Find where the given text appears and provide that cell's center as (X, Y) coordinate. 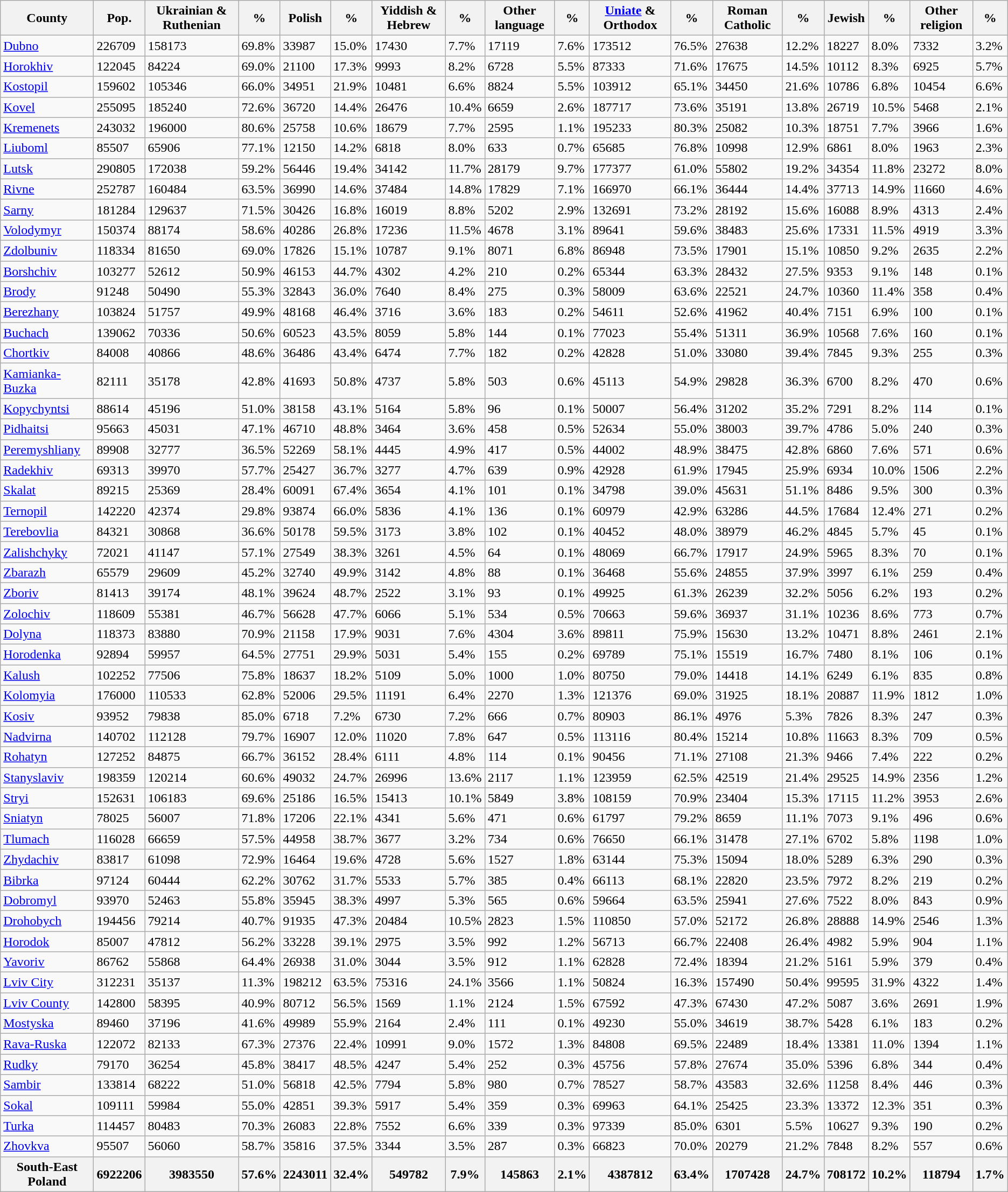
61098 (192, 859)
3.3% (990, 230)
59664 (630, 900)
1506 (941, 470)
26476 (409, 107)
93970 (120, 900)
10786 (846, 87)
35191 (747, 107)
60979 (630, 511)
65685 (630, 148)
70 (941, 552)
56007 (192, 818)
2823 (520, 921)
42928 (630, 470)
72.6% (260, 107)
21.4% (803, 777)
3261 (409, 552)
56628 (305, 613)
36.0% (351, 292)
30868 (192, 531)
Bibrka (47, 880)
339 (520, 1126)
29828 (747, 381)
84008 (120, 353)
27.6% (803, 900)
17236 (409, 230)
50824 (630, 983)
39.0% (691, 490)
79.2% (691, 818)
6.9% (890, 312)
7848 (846, 1146)
1569 (409, 1003)
127252 (120, 757)
557 (941, 1146)
18.2% (351, 675)
45756 (630, 1064)
50007 (630, 409)
14.8% (465, 189)
835 (941, 675)
92894 (120, 655)
45113 (630, 381)
26719 (846, 107)
75.3% (691, 859)
190 (941, 1126)
22.8% (351, 1126)
385 (520, 880)
80750 (630, 675)
59.5% (351, 531)
37484 (409, 189)
9353 (846, 271)
27108 (747, 757)
10.0% (890, 470)
46.7% (260, 613)
South-East Poland (47, 1174)
102252 (120, 675)
647 (520, 737)
48168 (305, 312)
49925 (630, 593)
20279 (747, 1146)
11663 (846, 737)
58.1% (351, 450)
22820 (747, 880)
312231 (120, 983)
5087 (846, 1003)
Lviv City (47, 983)
52463 (192, 900)
50.9% (260, 271)
48.5% (351, 1064)
46710 (305, 429)
12.3% (890, 1105)
41693 (305, 381)
181284 (120, 209)
11.9% (890, 696)
40.4% (803, 312)
666 (520, 716)
43.5% (351, 333)
Rohatyn (47, 757)
Kolomyia (47, 696)
3997 (846, 572)
15094 (747, 859)
4322 (941, 983)
6702 (846, 839)
5289 (846, 859)
24855 (747, 572)
1.9% (990, 1003)
22408 (747, 942)
44002 (630, 450)
5428 (846, 1023)
51757 (192, 312)
300 (941, 490)
25758 (305, 128)
42828 (630, 353)
4387812 (630, 1174)
25186 (305, 798)
6728 (520, 66)
77023 (630, 333)
5533 (409, 880)
31.7% (351, 880)
Jewish (846, 18)
84808 (630, 1044)
118609 (120, 613)
Rivne (47, 189)
275 (520, 292)
46.4% (351, 312)
10481 (409, 87)
3966 (941, 128)
39.4% (803, 353)
36990 (305, 189)
14.6% (351, 189)
160484 (192, 189)
79.0% (691, 675)
Berezhany (47, 312)
86.1% (691, 716)
32.4% (351, 1174)
633 (520, 148)
5109 (409, 675)
78025 (120, 818)
37196 (192, 1023)
20887 (846, 696)
11.8% (890, 169)
29.5% (351, 696)
13.8% (803, 107)
14.2% (351, 148)
40866 (192, 353)
61.9% (691, 470)
Tlumach (47, 839)
118334 (120, 250)
5965 (846, 552)
56.2% (260, 942)
25425 (747, 1105)
36.9% (803, 333)
18227 (846, 46)
21.6% (803, 87)
48.6% (260, 353)
17331 (846, 230)
28179 (520, 169)
20484 (409, 921)
12.4% (890, 511)
503 (520, 381)
5202 (520, 209)
44.7% (351, 271)
89908 (120, 450)
Sambir (47, 1085)
Turka (47, 1126)
198359 (120, 777)
Stryi (47, 798)
105346 (192, 87)
16.3% (691, 983)
90456 (630, 757)
61797 (630, 818)
6861 (846, 148)
9.0% (465, 1044)
84224 (192, 66)
29525 (846, 777)
15630 (747, 634)
1707428 (747, 1174)
4678 (520, 230)
66823 (630, 1146)
47.7% (351, 613)
Horodok (47, 942)
27638 (747, 46)
34619 (747, 1023)
Kovel (47, 107)
4845 (846, 531)
66659 (192, 839)
37713 (846, 189)
Yiddish & Hebrew (409, 18)
23.3% (803, 1105)
42.5% (351, 1085)
52.6% (691, 312)
1.7% (990, 1174)
140702 (120, 737)
103912 (630, 87)
4.7% (465, 470)
534 (520, 613)
150374 (120, 230)
Lviv County (47, 1003)
21158 (305, 634)
34798 (630, 490)
2243011 (305, 1174)
28192 (747, 209)
73.2% (691, 209)
16.7% (803, 655)
54.9% (691, 381)
9993 (409, 66)
10.6% (351, 128)
85007 (120, 942)
45.2% (260, 572)
3344 (409, 1146)
81650 (192, 250)
195233 (630, 128)
28888 (846, 921)
83817 (120, 859)
15519 (747, 655)
33987 (305, 46)
68.1% (691, 880)
145863 (520, 1174)
4.2% (465, 271)
62828 (630, 962)
83880 (192, 634)
56713 (630, 942)
59957 (192, 655)
75.8% (260, 675)
25082 (747, 128)
Radekhiv (47, 470)
33080 (747, 353)
18.4% (803, 1044)
67.3% (260, 1044)
8486 (846, 490)
57.6% (260, 1174)
3464 (409, 429)
84875 (192, 757)
46.2% (803, 531)
97124 (120, 880)
773 (941, 613)
114457 (120, 1126)
25941 (747, 900)
7151 (846, 312)
639 (520, 470)
91248 (120, 292)
24.1% (465, 983)
Skalat (47, 490)
36468 (630, 572)
1.4% (990, 983)
36254 (192, 1064)
41962 (747, 312)
48.7% (351, 593)
50.4% (803, 983)
1963 (941, 148)
6718 (305, 716)
Mostyska (47, 1023)
159602 (120, 87)
103824 (120, 312)
3566 (520, 983)
56.5% (351, 1003)
Lutsk (47, 169)
80.4% (691, 737)
Horokhiv (47, 66)
70.3% (260, 1126)
Borshchiv (47, 271)
82133 (192, 1044)
11258 (846, 1085)
Roman Catholic (747, 18)
88174 (192, 230)
112128 (192, 737)
166970 (630, 189)
10.1% (465, 798)
5031 (409, 655)
79838 (192, 716)
194456 (120, 921)
55868 (192, 962)
80.3% (691, 128)
196000 (192, 128)
1572 (520, 1044)
252 (520, 1064)
110850 (630, 921)
57.5% (260, 839)
31.1% (803, 613)
4302 (409, 271)
7826 (846, 716)
25.6% (803, 230)
6111 (409, 757)
39624 (305, 593)
101 (520, 490)
5849 (520, 798)
51.1% (803, 490)
77.1% (260, 148)
Stanyslaviv (47, 777)
565 (520, 900)
70.0% (691, 1146)
139062 (120, 333)
45 (941, 531)
32.2% (803, 593)
980 (520, 1085)
7552 (409, 1126)
47.1% (260, 429)
2.9% (572, 209)
103277 (120, 271)
4247 (409, 1064)
50.6% (260, 333)
36937 (747, 613)
72.9% (260, 859)
290805 (120, 169)
36720 (305, 107)
73.6% (691, 107)
160 (941, 333)
77506 (192, 675)
116028 (120, 839)
6818 (409, 148)
52172 (747, 921)
22.1% (351, 818)
17.9% (351, 634)
7.8% (465, 737)
6301 (747, 1126)
172038 (192, 169)
26938 (305, 962)
44958 (305, 839)
8659 (747, 818)
10568 (846, 333)
344 (941, 1064)
10998 (747, 148)
6474 (409, 353)
63.3% (691, 271)
47812 (192, 942)
Ukrainian & Ruthenian (192, 18)
185240 (192, 107)
10.4% (465, 107)
32740 (305, 572)
39.3% (351, 1105)
69789 (630, 655)
19.2% (803, 169)
4.9% (465, 450)
16.5% (351, 798)
2595 (520, 128)
86948 (630, 250)
11.3% (260, 983)
80483 (192, 1126)
11.0% (890, 1044)
40.7% (260, 921)
56.4% (691, 409)
64 (520, 552)
7073 (846, 818)
64.5% (260, 655)
35137 (192, 983)
34354 (846, 169)
8.6% (890, 613)
7972 (846, 880)
62.2% (260, 880)
912 (520, 962)
4737 (409, 381)
49032 (305, 777)
446 (941, 1085)
2164 (409, 1023)
9.5% (890, 490)
67.4% (351, 490)
11.4% (890, 292)
County (47, 18)
Zalishchyky (47, 552)
36444 (747, 189)
7332 (941, 46)
17675 (747, 66)
5836 (409, 511)
Terebovlia (47, 531)
71.5% (260, 209)
58009 (630, 292)
193 (941, 593)
1.6% (990, 128)
56060 (192, 1146)
210 (520, 271)
67430 (747, 1003)
71.6% (691, 66)
36.3% (803, 381)
148 (941, 271)
29609 (192, 572)
7.4% (890, 757)
Horodenka (47, 655)
16019 (409, 209)
24.9% (803, 552)
51311 (747, 333)
63.6% (691, 292)
11.2% (890, 798)
79.7% (260, 737)
132691 (630, 209)
2124 (520, 1003)
708172 (846, 1174)
42519 (747, 777)
59984 (192, 1105)
173512 (630, 46)
100 (941, 312)
86762 (120, 962)
50178 (305, 531)
359 (520, 1105)
66113 (630, 880)
5468 (941, 107)
17.3% (351, 66)
50490 (192, 292)
155 (520, 655)
1394 (941, 1044)
16907 (305, 737)
38483 (747, 230)
23.5% (803, 880)
Peremyshliany (47, 450)
70336 (192, 333)
4997 (409, 900)
Kremenets (47, 128)
2.3% (990, 148)
69313 (120, 470)
12.9% (803, 148)
93874 (305, 511)
34951 (305, 87)
9.7% (572, 169)
43.4% (351, 353)
106183 (192, 798)
70663 (630, 613)
97339 (630, 1126)
2691 (941, 1003)
14418 (747, 675)
52634 (630, 429)
63286 (747, 511)
187717 (630, 107)
6249 (846, 675)
15.0% (351, 46)
Drohobych (47, 921)
72021 (120, 552)
80.6% (260, 128)
36.5% (260, 450)
49230 (630, 1023)
36486 (305, 353)
5396 (846, 1064)
79170 (120, 1064)
121376 (630, 696)
177377 (630, 169)
38475 (747, 450)
27549 (305, 552)
87333 (630, 66)
133814 (120, 1085)
17945 (747, 470)
35.0% (803, 1064)
11660 (941, 189)
13372 (846, 1105)
54611 (630, 312)
379 (941, 962)
113116 (630, 737)
17206 (305, 818)
28432 (747, 271)
123959 (630, 777)
6066 (409, 613)
65579 (120, 572)
43.1% (351, 409)
16.8% (351, 209)
3654 (409, 490)
26083 (305, 1126)
81413 (120, 593)
5917 (409, 1105)
992 (520, 942)
71.8% (260, 818)
89811 (630, 634)
9466 (846, 757)
252787 (120, 189)
7.1% (572, 189)
Pop. (120, 18)
49989 (305, 1023)
Zolochiv (47, 613)
10787 (409, 250)
96 (520, 409)
2635 (941, 250)
6925 (941, 66)
10991 (409, 1044)
38417 (305, 1064)
1527 (520, 859)
39.1% (351, 942)
8.9% (890, 209)
39970 (192, 470)
99595 (846, 983)
27376 (305, 1044)
57.0% (691, 921)
31925 (747, 696)
15413 (409, 798)
37.9% (803, 572)
Pidhaitsi (47, 429)
Dubno (47, 46)
93952 (120, 716)
16088 (846, 209)
6922206 (120, 1174)
27674 (747, 1064)
36152 (305, 757)
2975 (409, 942)
417 (520, 450)
46153 (305, 271)
48.9% (691, 450)
7.9% (465, 1174)
65344 (630, 271)
3677 (409, 839)
32843 (305, 292)
30762 (305, 880)
93 (520, 593)
17684 (846, 511)
7845 (846, 353)
1000 (520, 675)
60523 (305, 333)
Nadvirna (47, 737)
76.5% (691, 46)
110533 (192, 696)
106 (941, 655)
6730 (409, 716)
18679 (409, 128)
95507 (120, 1146)
60.6% (260, 777)
76650 (630, 839)
23404 (747, 798)
4728 (409, 859)
42374 (192, 511)
67592 (630, 1003)
48.8% (351, 429)
240 (941, 429)
45631 (747, 490)
35945 (305, 900)
55381 (192, 613)
63144 (630, 859)
176000 (120, 696)
Zdolbuniv (47, 250)
45031 (192, 429)
18.0% (803, 859)
69963 (630, 1105)
2356 (941, 777)
4445 (409, 450)
226709 (120, 46)
Buchach (47, 333)
8824 (520, 87)
37.5% (351, 1146)
222 (941, 757)
75.1% (691, 655)
142800 (120, 1003)
38979 (747, 531)
31478 (747, 839)
2546 (941, 921)
26.4% (803, 942)
15.3% (803, 798)
89215 (120, 490)
48069 (630, 552)
23272 (941, 169)
55.9% (351, 1023)
496 (941, 818)
10236 (846, 613)
470 (941, 381)
118794 (941, 1174)
290 (941, 859)
64.4% (260, 962)
118373 (120, 634)
31202 (747, 409)
Other language (520, 18)
21.9% (351, 87)
55.6% (691, 572)
13381 (846, 1044)
152631 (120, 798)
32777 (192, 450)
17917 (747, 552)
549782 (409, 1174)
5.1% (465, 613)
56446 (305, 169)
89460 (120, 1023)
29.8% (260, 511)
52612 (192, 271)
709 (941, 737)
10627 (846, 1126)
76.8% (691, 148)
8059 (409, 333)
3044 (409, 962)
5161 (846, 962)
65.1% (691, 87)
44.5% (803, 511)
Dolyna (47, 634)
4982 (846, 942)
27.1% (803, 839)
182 (520, 353)
157490 (747, 983)
Zboriv (47, 593)
71.1% (691, 757)
158173 (192, 46)
108159 (630, 798)
65906 (192, 148)
6.4% (465, 696)
2522 (409, 593)
Rava-Ruska (47, 1044)
Sokal (47, 1105)
52006 (305, 696)
11191 (409, 696)
6.3% (890, 859)
9031 (409, 634)
2117 (520, 777)
38003 (747, 429)
843 (941, 900)
72.4% (691, 962)
55.4% (691, 333)
Sniatyn (47, 818)
1.8% (572, 859)
88 (520, 572)
22.4% (351, 1044)
10.3% (803, 128)
12150 (305, 148)
21.3% (803, 757)
40286 (305, 230)
45.8% (260, 1064)
68222 (192, 1085)
1812 (941, 696)
571 (941, 450)
120214 (192, 777)
Chortkiv (47, 353)
34142 (409, 169)
58395 (192, 1003)
41147 (192, 552)
136 (520, 511)
255 (941, 353)
34450 (747, 87)
35816 (305, 1146)
84321 (120, 531)
Rudky (47, 1064)
36.7% (351, 470)
111 (520, 1023)
95663 (120, 429)
19.4% (351, 169)
734 (520, 839)
32.6% (803, 1085)
3983550 (192, 1174)
11.1% (803, 818)
17119 (520, 46)
5056 (846, 593)
58.6% (260, 230)
4786 (846, 429)
12.2% (803, 46)
4919 (941, 230)
10850 (846, 250)
69.5% (691, 1044)
Zhovkva (47, 1146)
18.1% (803, 696)
25427 (305, 470)
16464 (305, 859)
Ternopil (47, 511)
13.2% (803, 634)
62.5% (691, 777)
73.5% (691, 250)
3173 (409, 531)
11020 (409, 737)
17115 (846, 798)
8071 (520, 250)
30426 (305, 209)
36.6% (260, 531)
41.6% (260, 1023)
75.9% (691, 634)
458 (520, 429)
198212 (305, 983)
35178 (192, 381)
48.1% (260, 593)
10112 (846, 66)
122045 (120, 66)
57.1% (260, 552)
60091 (305, 490)
7522 (846, 900)
904 (941, 942)
142220 (120, 511)
17901 (747, 250)
59.2% (260, 169)
75316 (409, 983)
3953 (941, 798)
17829 (520, 189)
Zbarazh (47, 572)
55.3% (260, 292)
3142 (409, 572)
358 (941, 292)
7640 (409, 292)
22489 (747, 1044)
17826 (305, 250)
25369 (192, 490)
33228 (305, 942)
52269 (305, 450)
26996 (409, 777)
4.5% (465, 552)
0.8% (990, 675)
17430 (409, 46)
80903 (630, 716)
39174 (192, 593)
3277 (409, 470)
40.9% (260, 1003)
27.5% (803, 271)
62.8% (260, 696)
88614 (120, 409)
6934 (846, 470)
6860 (846, 450)
15.6% (803, 209)
10471 (846, 634)
18637 (305, 675)
5164 (409, 409)
7291 (846, 409)
6700 (846, 381)
10360 (846, 292)
3716 (409, 312)
79214 (192, 921)
29.9% (351, 655)
Kosiv (47, 716)
40452 (630, 531)
22521 (747, 292)
247 (941, 716)
1198 (941, 839)
14.5% (803, 66)
31.9% (890, 983)
80712 (305, 1003)
55.8% (260, 900)
Other religion (941, 18)
109111 (120, 1105)
50.8% (351, 381)
2461 (941, 634)
8.1% (890, 655)
351 (941, 1105)
13.6% (465, 777)
144 (520, 333)
122072 (120, 1044)
57.8% (691, 1064)
Uniate & Orthodox (630, 18)
Kostopil (47, 87)
47.2% (803, 1003)
15214 (747, 737)
4976 (747, 716)
12.0% (351, 737)
Dobromyl (47, 900)
Polish (305, 18)
27751 (305, 655)
89641 (630, 230)
Zhydachiv (47, 859)
55802 (747, 169)
Kamianka-Buzka (47, 381)
61.3% (691, 593)
9.2% (890, 250)
4304 (520, 634)
10.8% (803, 737)
2270 (520, 696)
471 (520, 818)
Yavoriv (47, 962)
Liuboml (47, 148)
60444 (192, 880)
129637 (192, 209)
4313 (941, 209)
Volodymyr (47, 230)
69.8% (260, 46)
19.6% (351, 859)
69.6% (260, 798)
102 (520, 531)
56818 (305, 1085)
61.0% (691, 169)
4.6% (990, 189)
25.9% (803, 470)
42.9% (691, 511)
14.1% (803, 675)
Brody (47, 292)
18751 (846, 128)
11.7% (465, 169)
82111 (120, 381)
26239 (747, 593)
91935 (305, 921)
42851 (305, 1105)
48.0% (691, 531)
35.2% (803, 409)
6659 (520, 107)
259 (941, 572)
7794 (409, 1085)
6.2% (890, 593)
43583 (747, 1085)
4341 (409, 818)
39.7% (803, 429)
7480 (846, 655)
243032 (120, 128)
Kopychyntsi (47, 409)
21100 (305, 66)
287 (520, 1146)
10454 (941, 87)
Kalush (47, 675)
10.2% (890, 1174)
63.4% (691, 1174)
57.7% (260, 470)
255095 (120, 107)
18394 (747, 962)
271 (941, 511)
219 (941, 880)
64.1% (691, 1105)
85507 (120, 148)
45196 (192, 409)
78527 (630, 1085)
31.0% (351, 962)
38158 (305, 409)
Sarny (47, 209)
